Determine the [X, Y] coordinate at the center of the cell enclosing the given text.  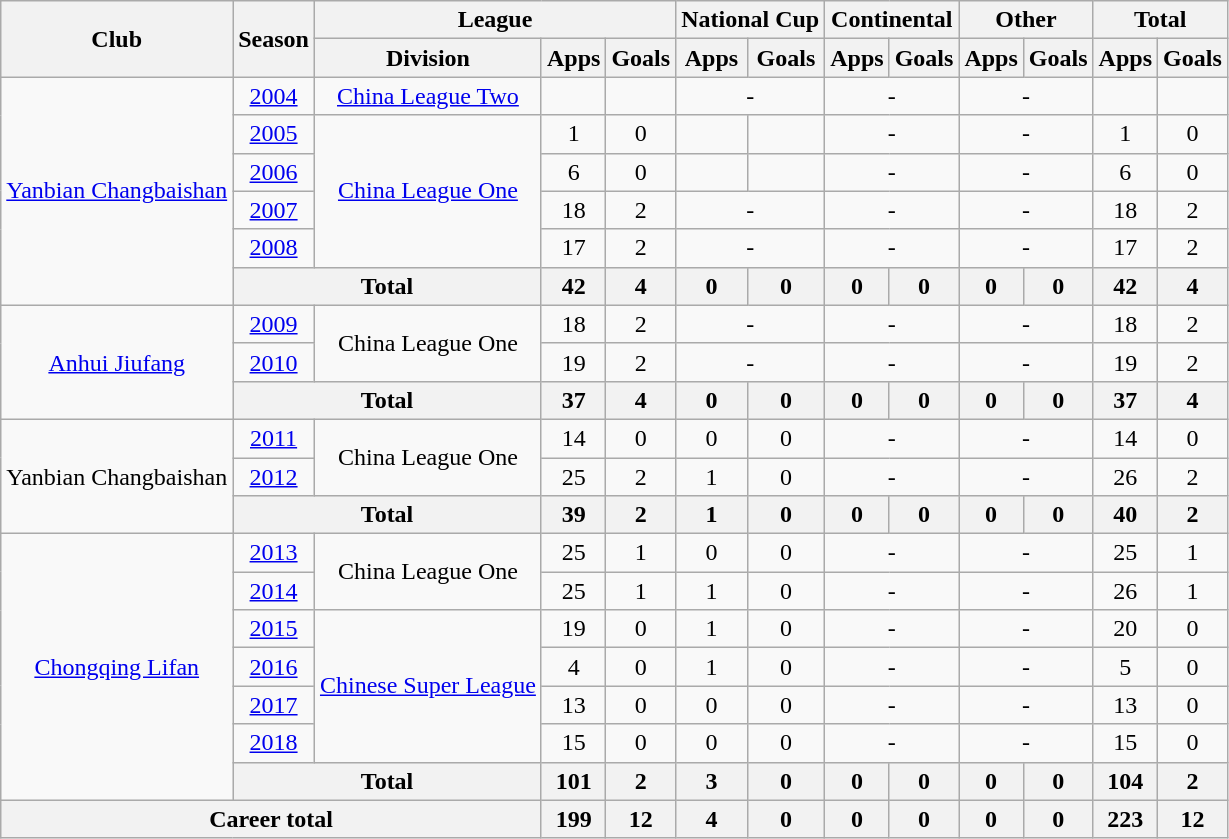
Division [428, 58]
199 [573, 819]
2011 [274, 438]
Career total [272, 819]
National Cup [750, 20]
2012 [274, 477]
Other [1026, 20]
League [494, 20]
2008 [274, 248]
39 [573, 515]
Continental [892, 20]
Anhui Jiufang [117, 362]
2017 [274, 705]
2005 [274, 134]
2010 [274, 362]
40 [1125, 515]
223 [1125, 819]
Club [117, 39]
2007 [274, 210]
Season [274, 39]
China League Two [428, 96]
104 [1125, 781]
5 [1125, 667]
2006 [274, 172]
Chinese Super League [428, 686]
3 [712, 781]
2016 [274, 667]
2018 [274, 743]
101 [573, 781]
2014 [274, 591]
2015 [274, 629]
2013 [274, 553]
20 [1125, 629]
2004 [274, 96]
2009 [274, 324]
Chongqing Lifan [117, 667]
